From the cell containing the given text, extract its center point as [x, y] coordinate. 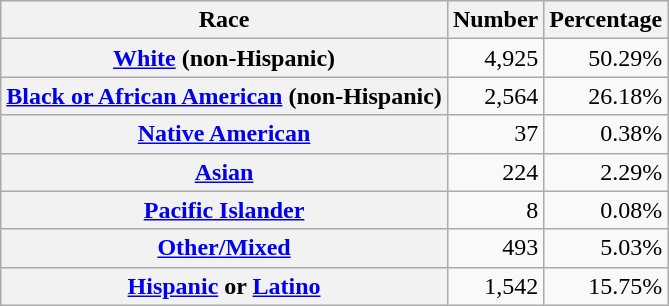
493 [495, 248]
2,564 [495, 96]
1,542 [495, 286]
2.29% [606, 172]
50.29% [606, 58]
15.75% [606, 286]
224 [495, 172]
Other/Mixed [224, 248]
Native American [224, 134]
37 [495, 134]
Asian [224, 172]
Number [495, 20]
Hispanic or Latino [224, 286]
26.18% [606, 96]
0.38% [606, 134]
8 [495, 210]
Pacific Islander [224, 210]
White (non-Hispanic) [224, 58]
Black or African American (non-Hispanic) [224, 96]
0.08% [606, 210]
Percentage [606, 20]
5.03% [606, 248]
Race [224, 20]
4,925 [495, 58]
